From the cell containing the given text, extract its center point as (X, Y) coordinate. 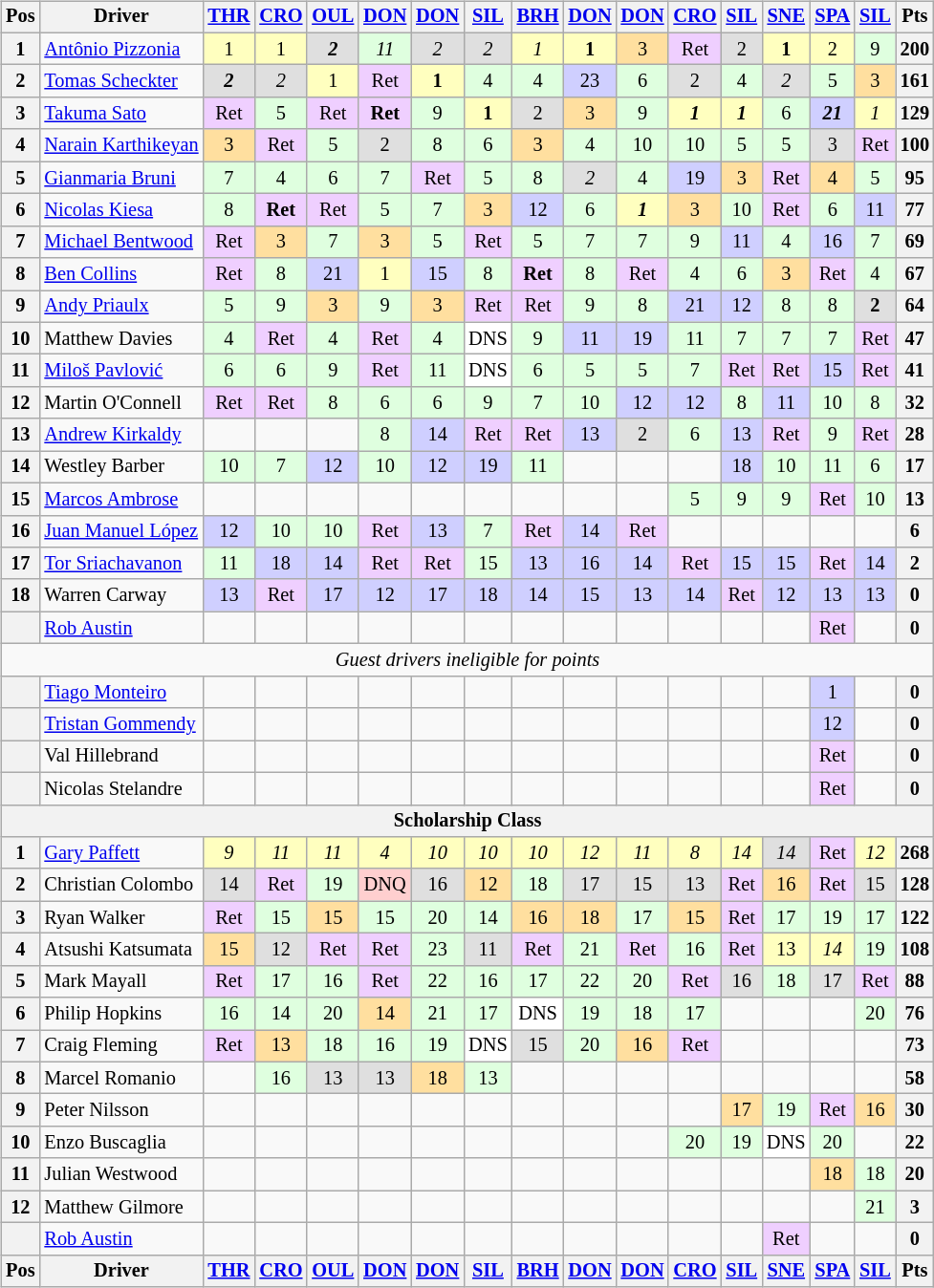
Scholarship Class (467, 821)
Matthew Gilmore (120, 1207)
Nicolas Stelandre (120, 788)
30 (915, 1110)
95 (915, 178)
Christian Colombo (120, 885)
Westley Barber (120, 467)
58 (915, 1078)
Peter Nilsson (120, 1110)
Tor Sriachavanon (120, 564)
Mark Mayall (120, 981)
Craig Fleming (120, 1046)
Nicolas Kiesa (120, 210)
Ben Collins (120, 274)
73 (915, 1046)
122 (915, 917)
Enzo Buscaglia (120, 1143)
Julian Westwood (120, 1174)
Tristan Gommendy (120, 724)
Takuma Sato (120, 114)
Juan Manuel López (120, 531)
64 (915, 307)
Martin O'Connell (120, 403)
161 (915, 81)
Tiago Monteiro (120, 692)
Miloš Pavlović (120, 371)
Gianmaria Bruni (120, 178)
Marcel Romanio (120, 1078)
Atsushi Katsumata (120, 950)
100 (915, 145)
Guest drivers ineligible for points (467, 660)
47 (915, 338)
Ryan Walker (120, 917)
DNQ (384, 885)
268 (915, 853)
128 (915, 885)
32 (915, 403)
Val Hillebrand (120, 757)
Marcos Ambrose (120, 499)
108 (915, 950)
129 (915, 114)
88 (915, 981)
Gary Paffett (120, 853)
Andrew Kirkaldy (120, 435)
Andy Priaulx (120, 307)
Antônio Pizzonia (120, 49)
77 (915, 210)
Matthew Davies (120, 338)
69 (915, 242)
28 (915, 435)
76 (915, 1014)
Philip Hopkins (120, 1014)
200 (915, 49)
Michael Bentwood (120, 242)
Narain Karthikeyan (120, 145)
Tomas Scheckter (120, 81)
67 (915, 274)
Warren Carway (120, 595)
41 (915, 371)
